Scan for the cell matching the given text and deliver its [X, Y] coordinate at center. 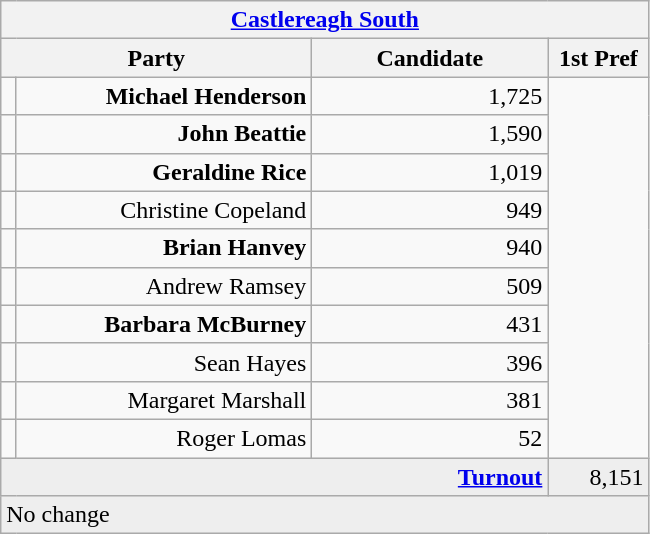
No change [325, 515]
1,590 [430, 134]
Christine Copeland [164, 210]
949 [430, 210]
Michael Henderson [164, 96]
Candidate [430, 58]
52 [430, 438]
940 [430, 248]
1,019 [430, 172]
Party [156, 58]
John Beattie [164, 134]
396 [430, 362]
Margaret Marshall [164, 400]
8,151 [598, 477]
Brian Hanvey [164, 248]
1st Pref [598, 58]
Turnout [274, 477]
Castlereagh South [325, 20]
509 [430, 286]
431 [430, 324]
Geraldine Rice [164, 172]
Barbara McBurney [164, 324]
Roger Lomas [164, 438]
Sean Hayes [164, 362]
Andrew Ramsey [164, 286]
1,725 [430, 96]
381 [430, 400]
